Extract the (X, Y) coordinate from the center of the cell holding the provided text.  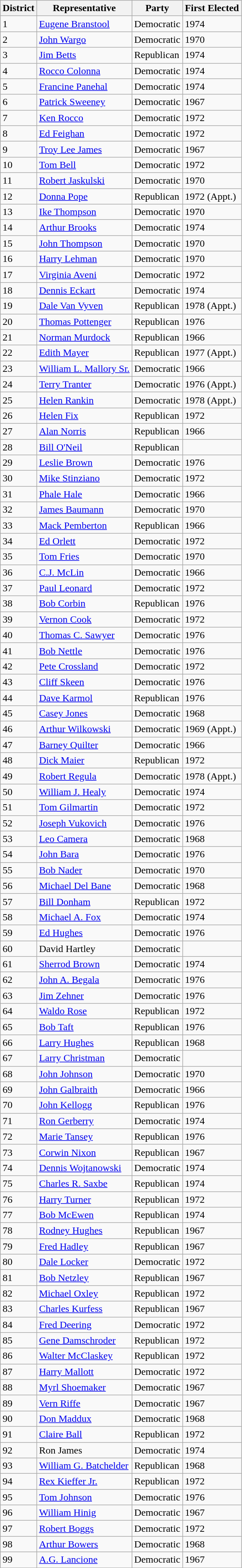
John Galbraith (84, 1090)
Dennis Wojtanowski (84, 1168)
Tom Bell (84, 165)
68 (19, 1074)
Norman Murdock (84, 337)
67 (19, 1058)
64 (19, 1011)
77 (19, 1215)
Virginia Aveni (84, 275)
Bob McEwen (84, 1215)
Leslie Brown (84, 463)
17 (19, 275)
29 (19, 463)
Robert Jaskulski (84, 180)
20 (19, 322)
13 (19, 212)
Ron James (84, 1450)
Barney Quilter (84, 745)
Helen Rankin (84, 400)
62 (19, 980)
47 (19, 745)
28 (19, 447)
56 (19, 886)
11 (19, 180)
John A. Begala (84, 980)
53 (19, 839)
Party (157, 8)
86 (19, 1356)
6 (19, 102)
84 (19, 1325)
72 (19, 1136)
Walter McClaskey (84, 1356)
61 (19, 964)
22 (19, 353)
35 (19, 557)
Leo Camera (84, 839)
38 (19, 604)
Ed Orlett (84, 541)
69 (19, 1090)
Michael A. Fox (84, 917)
Sherrod Brown (84, 964)
Claire Ball (84, 1434)
Dennis Eckart (84, 290)
99 (19, 1560)
78 (19, 1231)
94 (19, 1482)
Harry Turner (84, 1199)
Harry Lehman (84, 259)
Dick Maier (84, 761)
Eugene Branstool (84, 24)
32 (19, 510)
19 (19, 306)
Ken Rocco (84, 118)
Phale Hale (84, 494)
Ed Feighan (84, 133)
55 (19, 870)
Fred Hadley (84, 1246)
Mike Stinziano (84, 478)
John Thompson (84, 243)
Bill O'Neil (84, 447)
David Hartley (84, 948)
66 (19, 1043)
75 (19, 1183)
Tom Gilmartin (84, 807)
Jim Betts (84, 55)
59 (19, 933)
50 (19, 792)
Francine Panehal (84, 86)
Ed Hughes (84, 933)
Don Maddux (84, 1419)
23 (19, 369)
92 (19, 1450)
William L. Mallory Sr. (84, 369)
Rodney Hughes (84, 1231)
1969 (Appt.) (212, 729)
71 (19, 1121)
91 (19, 1434)
Thomas C. Sawyer (84, 635)
54 (19, 854)
51 (19, 807)
39 (19, 619)
Dave Karmol (84, 698)
21 (19, 337)
Vernon Cook (84, 619)
A.G. Lancione (84, 1560)
81 (19, 1278)
79 (19, 1246)
C.J. McLin (84, 572)
Helen Fix (84, 415)
14 (19, 228)
Bob Nettle (84, 651)
1972 (Appt.) (212, 196)
43 (19, 682)
26 (19, 415)
89 (19, 1403)
Bill Donham (84, 901)
Harry Mallott (84, 1372)
93 (19, 1466)
Vern Riffe (84, 1403)
85 (19, 1340)
Dale Van Vyven (84, 306)
12 (19, 196)
30 (19, 478)
Casey Jones (84, 714)
Michael Oxley (84, 1293)
31 (19, 494)
Donna Pope (84, 196)
37 (19, 588)
Arthur Bowers (84, 1544)
Alan Norris (84, 431)
76 (19, 1199)
Ike Thompson (84, 212)
Joseph Vukovich (84, 823)
44 (19, 698)
16 (19, 259)
27 (19, 431)
Pete Crossland (84, 666)
James Baumann (84, 510)
80 (19, 1262)
William G. Batchelder (84, 1466)
John Kellogg (84, 1105)
70 (19, 1105)
Rex Kieffer Jr. (84, 1482)
Tom Fries (84, 557)
Bob Taft (84, 1027)
Representative (84, 8)
Troy Lee James (84, 149)
36 (19, 572)
40 (19, 635)
45 (19, 714)
57 (19, 901)
60 (19, 948)
Charles R. Saxbe (84, 1183)
63 (19, 996)
98 (19, 1544)
Rocco Colonna (84, 71)
82 (19, 1293)
34 (19, 541)
Charles Kurfess (84, 1309)
24 (19, 384)
John Bara (84, 854)
Thomas Pottenger (84, 322)
John Wargo (84, 40)
Robert Regula (84, 776)
2 (19, 40)
87 (19, 1372)
33 (19, 525)
Edith Mayer (84, 353)
1 (19, 24)
Jim Zehner (84, 996)
58 (19, 917)
Larry Christman (84, 1058)
William Hinig (84, 1513)
Cliff Skeen (84, 682)
7 (19, 118)
Robert Boggs (84, 1528)
5 (19, 86)
46 (19, 729)
Gene Damschroder (84, 1340)
1977 (Appt.) (212, 353)
Corwin Nixon (84, 1152)
Myrl Shoemaker (84, 1387)
74 (19, 1168)
73 (19, 1152)
96 (19, 1513)
Dale Locker (84, 1262)
49 (19, 776)
4 (19, 71)
Patrick Sweeney (84, 102)
88 (19, 1387)
Ron Gerberry (84, 1121)
42 (19, 666)
Waldo Rose (84, 1011)
15 (19, 243)
8 (19, 133)
41 (19, 651)
52 (19, 823)
Fred Deering (84, 1325)
Bob Netzley (84, 1278)
25 (19, 400)
Larry Hughes (84, 1043)
Paul Leonard (84, 588)
Bob Nader (84, 870)
Tom Johnson (84, 1497)
10 (19, 165)
Mack Pemberton (84, 525)
Michael Del Bane (84, 886)
William J. Healy (84, 792)
95 (19, 1497)
3 (19, 55)
97 (19, 1528)
Arthur Brooks (84, 228)
Marie Tansey (84, 1136)
First Elected (212, 8)
65 (19, 1027)
48 (19, 761)
District (19, 8)
Arthur Wilkowski (84, 729)
9 (19, 149)
Bob Corbin (84, 604)
18 (19, 290)
Terry Tranter (84, 384)
John Johnson (84, 1074)
83 (19, 1309)
1976 (Appt.) (212, 384)
90 (19, 1419)
